Return the (x, y) coordinate for the center point of the cell that contains the specified text.  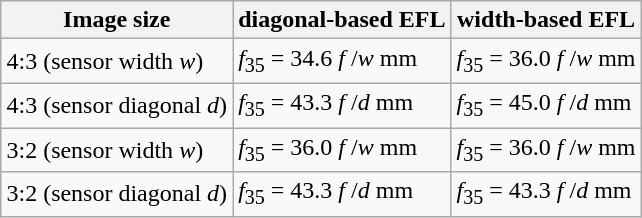
3:2 (sensor diagonal d) (117, 194)
diagonal-based EFL (342, 20)
4:3 (sensor width w) (117, 61)
3:2 (sensor width w) (117, 150)
width-based EFL (546, 20)
f35 = 34.6 f /w mm (342, 61)
Image size (117, 20)
f35 = 45.0 f /d mm (546, 105)
4:3 (sensor diagonal d) (117, 105)
